Identify which cell holds the provided text, then report its (X, Y) central coordinate. 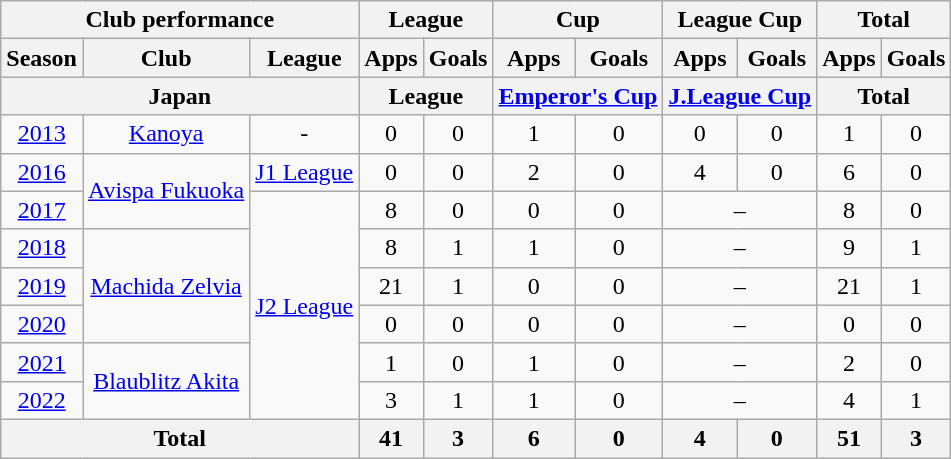
J1 League (304, 172)
Avispa Fukuoka (166, 191)
2022 (42, 400)
2021 (42, 362)
2018 (42, 248)
Cup (578, 20)
League Cup (740, 20)
51 (849, 438)
Club (166, 58)
9 (849, 248)
Japan (180, 96)
Emperor's Cup (578, 96)
Machida Zelvia (166, 286)
Blaublitz Akita (166, 381)
- (304, 134)
2019 (42, 286)
Kanoya (166, 134)
Club performance (180, 20)
J2 League (304, 305)
2017 (42, 210)
41 (391, 438)
J.League Cup (740, 96)
Season (42, 58)
2016 (42, 172)
2013 (42, 134)
2020 (42, 324)
